Output the [X, Y] coordinate of the center of the cell containing the given text.  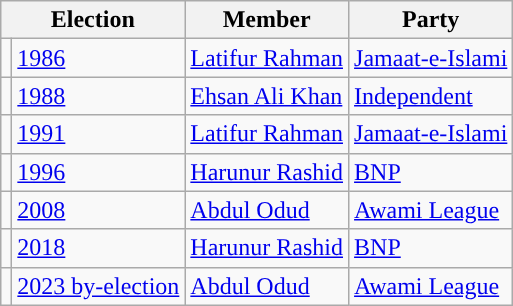
2018 [98, 248]
1988 [98, 96]
Election [93, 20]
2008 [98, 210]
Party [431, 20]
Member [267, 20]
1996 [98, 172]
Independent [431, 96]
Ehsan Ali Khan [267, 96]
2023 by-election [98, 286]
1991 [98, 134]
1986 [98, 58]
